For the text-containing cell, return its midpoint in (x, y) coordinate format. 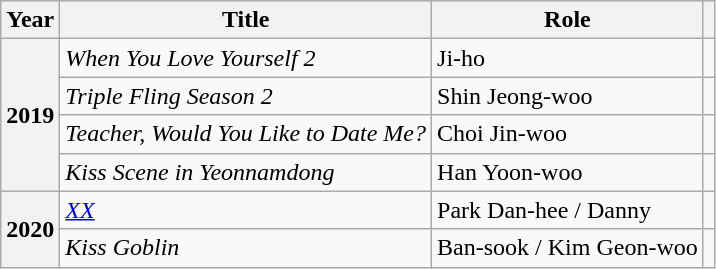
2020 (30, 229)
2019 (30, 115)
Kiss Scene in Yeonnamdong (246, 172)
Role (568, 20)
Teacher, Would You Like to Date Me? (246, 134)
Year (30, 20)
Park Dan-hee / Danny (568, 210)
When You Love Yourself 2 (246, 58)
XX (246, 210)
Han Yoon-woo (568, 172)
Kiss Goblin (246, 248)
Shin Jeong-woo (568, 96)
Choi Jin-woo (568, 134)
Title (246, 20)
Triple Fling Season 2 (246, 96)
Ban-sook / Kim Geon-woo (568, 248)
Ji-ho (568, 58)
